Extract the (X, Y) coordinate from the center of the cell holding the provided text.  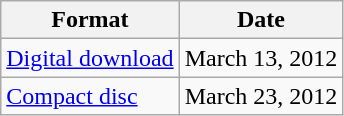
Date (261, 20)
Format (90, 20)
March 23, 2012 (261, 96)
Compact disc (90, 96)
Digital download (90, 58)
March 13, 2012 (261, 58)
